Find where the given text appears and provide that cell's center as [x, y] coordinate. 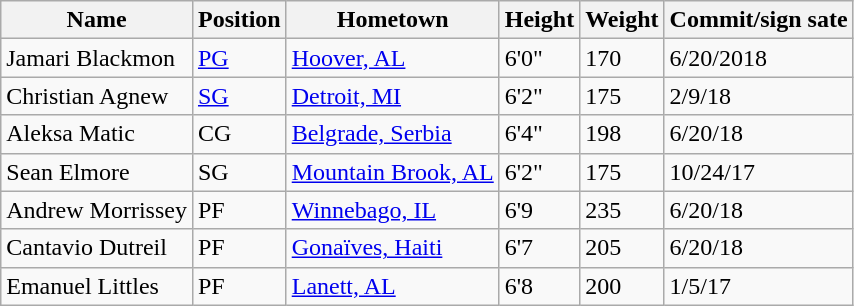
Andrew Morrissey [97, 210]
1/5/17 [758, 286]
Weight [622, 20]
Belgrade, Serbia [392, 134]
Sean Elmore [97, 172]
6'0" [539, 58]
6'7 [539, 248]
205 [622, 248]
2/9/18 [758, 96]
Cantavio Dutreil [97, 248]
200 [622, 286]
198 [622, 134]
Gonaïves, Haiti [392, 248]
6'9 [539, 210]
6'4" [539, 134]
Winnebago, IL [392, 210]
235 [622, 210]
Jamari Blackmon [97, 58]
Christian Agnew [97, 96]
170 [622, 58]
Hometown [392, 20]
Commit/sign sate [758, 20]
6'8 [539, 286]
Position [239, 20]
10/24/17 [758, 172]
PG [239, 58]
6/20/2018 [758, 58]
Mountain Brook, AL [392, 172]
Height [539, 20]
Emanuel Littles [97, 286]
Lanett, AL [392, 286]
Aleksa Matic [97, 134]
Detroit, MI [392, 96]
Hoover, AL [392, 58]
Name [97, 20]
CG [239, 134]
